Capture the cell that displays the provided text and extract its (x, y) central coordinate. 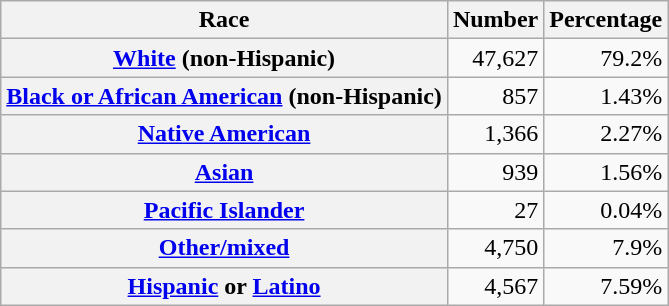
White (non-Hispanic) (224, 58)
1.56% (606, 172)
Asian (224, 172)
79.2% (606, 58)
7.59% (606, 286)
Pacific Islander (224, 210)
939 (495, 172)
47,627 (495, 58)
Number (495, 20)
1.43% (606, 96)
1,366 (495, 134)
7.9% (606, 248)
4,567 (495, 286)
Native American (224, 134)
Black or African American (non-Hispanic) (224, 96)
2.27% (606, 134)
27 (495, 210)
Hispanic or Latino (224, 286)
4,750 (495, 248)
Race (224, 20)
Percentage (606, 20)
857 (495, 96)
0.04% (606, 210)
Other/mixed (224, 248)
